Scan for the cell matching the given text and deliver its [X, Y] coordinate at center. 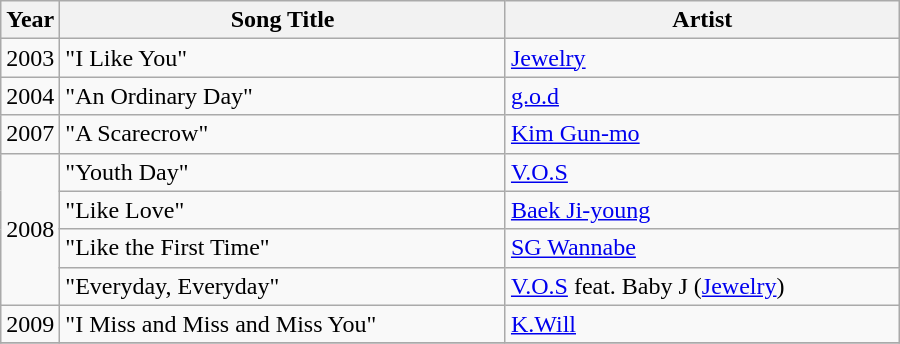
2009 [30, 324]
Kim Gun-mo [702, 134]
2007 [30, 134]
"Everyday, Everyday" [283, 286]
"I Like You" [283, 58]
Jewelry [702, 58]
"A Scarecrow" [283, 134]
V.O.S [702, 172]
2004 [30, 96]
Year [30, 20]
Artist [702, 20]
V.O.S feat. Baby J (Jewelry) [702, 286]
Song Title [283, 20]
Baek Ji-young [702, 210]
"I Miss and Miss and Miss You" [283, 324]
2003 [30, 58]
K.Will [702, 324]
"Youth Day" [283, 172]
2008 [30, 229]
"An Ordinary Day" [283, 96]
"Like Love" [283, 210]
"Like the First Time" [283, 248]
SG Wannabe [702, 248]
g.o.d [702, 96]
